For the text-containing cell, return its midpoint in [X, Y] coordinate format. 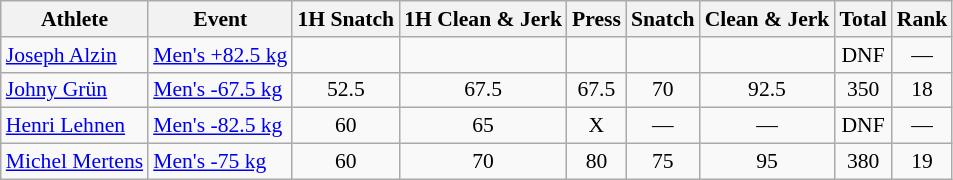
1H Snatch [346, 19]
Henri Lehnen [74, 126]
Rank [922, 19]
52.5 [346, 90]
Men's -82.5 kg [220, 126]
19 [922, 162]
Total [862, 19]
X [596, 126]
Michel Mertens [74, 162]
350 [862, 90]
95 [768, 162]
Athlete [74, 19]
92.5 [768, 90]
75 [663, 162]
Snatch [663, 19]
Press [596, 19]
Joseph Alzin [74, 55]
Johny Grün [74, 90]
65 [483, 126]
Men's -67.5 kg [220, 90]
Men's +82.5 kg [220, 55]
380 [862, 162]
1H Clean & Jerk [483, 19]
Clean & Jerk [768, 19]
18 [922, 90]
Event [220, 19]
Men's -75 kg [220, 162]
80 [596, 162]
